Find where the given text appears and provide that cell's center as (X, Y) coordinate. 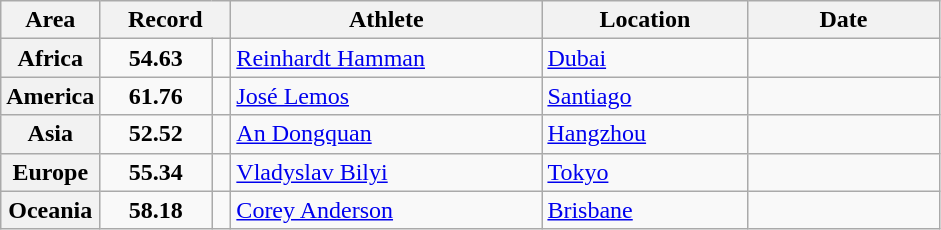
Location (645, 20)
55.34 (156, 172)
Dubai (645, 58)
Asia (50, 134)
Date (844, 20)
An Dongquan (386, 134)
54.63 (156, 58)
José Lemos (386, 96)
61.76 (156, 96)
Corey Anderson (386, 210)
Tokyo (645, 172)
Africa (50, 58)
Europe (50, 172)
Reinhardt Hamman (386, 58)
Santiago (645, 96)
Oceania (50, 210)
Hangzhou (645, 134)
58.18 (156, 210)
America (50, 96)
52.52 (156, 134)
Vladyslav Bilyi (386, 172)
Brisbane (645, 210)
Record (166, 20)
Athlete (386, 20)
Area (50, 20)
